Find where the given text appears and provide that cell's center as (x, y) coordinate. 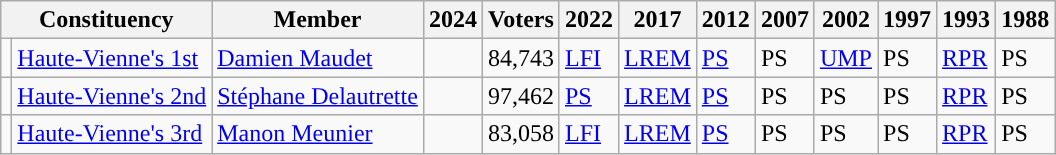
1988 (1026, 20)
Haute-Vienne's 3rd (112, 134)
Constituency (106, 20)
UMP (846, 58)
2022 (588, 20)
2007 (784, 20)
2024 (452, 20)
Manon Meunier (318, 134)
Haute-Vienne's 2nd (112, 96)
2002 (846, 20)
83,058 (520, 134)
1997 (908, 20)
84,743 (520, 58)
97,462 (520, 96)
Voters (520, 20)
2017 (658, 20)
Stéphane Delautrette (318, 96)
1993 (966, 20)
Damien Maudet (318, 58)
Member (318, 20)
Haute-Vienne's 1st (112, 58)
2012 (726, 20)
